Search for the cell housing the specified text and yield its (x, y) center coordinate. 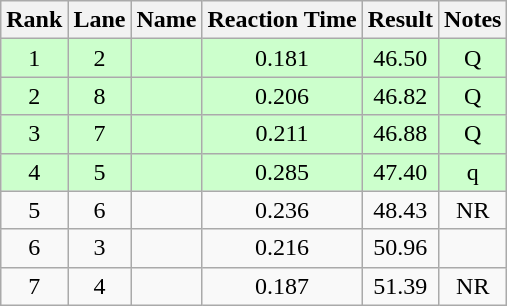
q (473, 172)
0.216 (282, 248)
46.88 (400, 134)
46.50 (400, 58)
48.43 (400, 210)
Reaction Time (282, 20)
Lane (100, 20)
0.187 (282, 286)
Notes (473, 20)
0.206 (282, 96)
50.96 (400, 248)
Rank (34, 20)
47.40 (400, 172)
8 (100, 96)
0.181 (282, 58)
46.82 (400, 96)
0.211 (282, 134)
Result (400, 20)
0.236 (282, 210)
Name (166, 20)
51.39 (400, 286)
1 (34, 58)
0.285 (282, 172)
